Return (X, Y) of the center of cell containing provided text 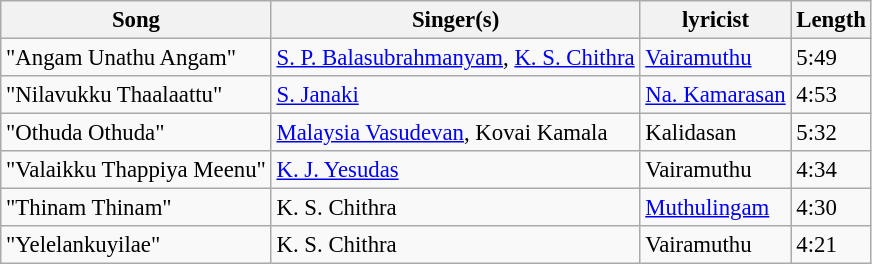
S. P. Balasubrahmanyam, K. S. Chithra (456, 58)
"Yelelankuyilae" (136, 245)
S. Janaki (456, 95)
lyricist (716, 20)
"Thinam Thinam" (136, 208)
4:34 (831, 170)
Singer(s) (456, 20)
4:21 (831, 245)
Kalidasan (716, 133)
"Angam Unathu Angam" (136, 58)
Length (831, 20)
5:49 (831, 58)
Malaysia Vasudevan, Kovai Kamala (456, 133)
"Valaikku Thappiya Meenu" (136, 170)
K. J. Yesudas (456, 170)
"Othuda Othuda" (136, 133)
4:53 (831, 95)
4:30 (831, 208)
Song (136, 20)
Muthulingam (716, 208)
"Nilavukku Thaalaattu" (136, 95)
5:32 (831, 133)
Na. Kamarasan (716, 95)
